Output the (x, y) coordinate of the center of the cell containing the given text.  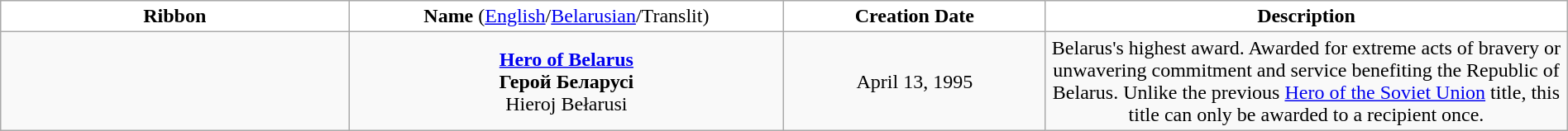
Ribbon (175, 16)
April 13, 1995 (915, 81)
Creation Date (915, 16)
Description (1307, 16)
Name (English/Belarusian/Translit) (566, 16)
Hero of BelarusГерой БеларусіHieroj Bełarusi (566, 81)
